Pinpoint the cell where the given text exists, returning its (x, y) midpoint coordinate. 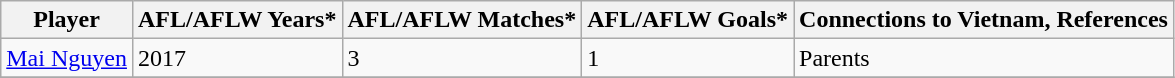
AFL/AFLW Years* (237, 20)
Connections to Vietnam, References (984, 20)
Parents (984, 58)
Mai Nguyen (67, 58)
1 (688, 58)
3 (462, 58)
AFL/AFLW Goals* (688, 20)
2017 (237, 58)
AFL/AFLW Matches* (462, 20)
Player (67, 20)
